Detect which cell encompasses the target text, then output its [X, Y] center coordinate. 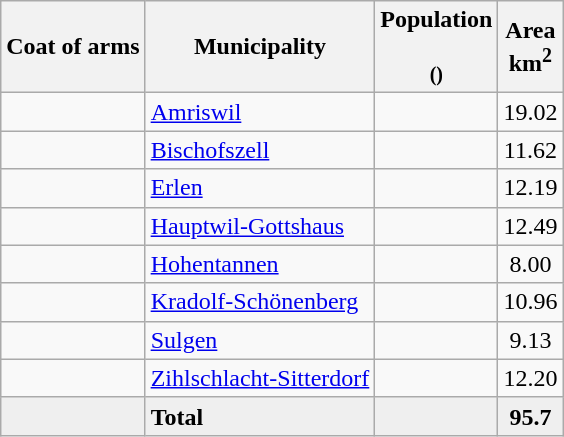
Municipality [260, 47]
Total [260, 416]
10.96 [530, 302]
12.20 [530, 378]
Sulgen [260, 340]
Hohentannen [260, 264]
Kradolf-Schönenberg [260, 302]
Bischofszell [260, 150]
Hauptwil-Gottshaus [260, 226]
12.49 [530, 226]
Erlen [260, 188]
Amriswil [260, 112]
Area km2 [530, 47]
Coat of arms [73, 47]
8.00 [530, 264]
19.02 [530, 112]
12.19 [530, 188]
Zihlschlacht-Sitterdorf [260, 378]
11.62 [530, 150]
9.13 [530, 340]
Population() [436, 47]
95.7 [530, 416]
